Identify which cell holds the provided text, then report its [X, Y] central coordinate. 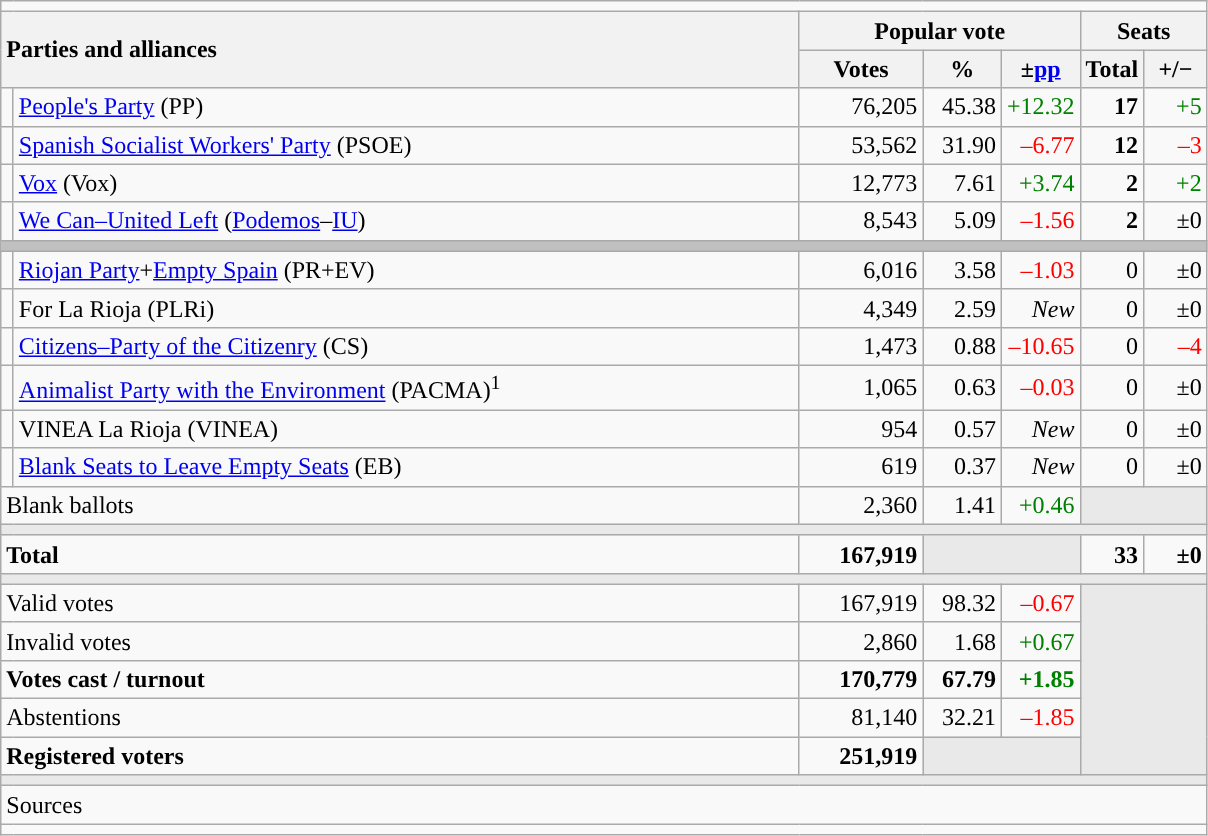
–0.03 [1040, 388]
We Can–United Left (Podemos–IU) [406, 221]
+2 [1176, 183]
12,773 [861, 183]
2,360 [861, 505]
–4 [1176, 346]
53,562 [861, 145]
67.79 [962, 679]
Vox (Vox) [406, 183]
+0.67 [1040, 641]
1.41 [962, 505]
619 [861, 467]
For La Rioja (PLRi) [406, 308]
Invalid votes [400, 641]
Votes [861, 69]
1.68 [962, 641]
–0.67 [1040, 603]
1,473 [861, 346]
81,140 [861, 718]
Registered voters [400, 756]
0.57 [962, 429]
+3.74 [1040, 183]
–1.85 [1040, 718]
Animalist Party with the Environment (PACMA)1 [406, 388]
–1.56 [1040, 221]
954 [861, 429]
31.90 [962, 145]
Seats [1144, 31]
6,016 [861, 270]
0.37 [962, 467]
–6.77 [1040, 145]
170,779 [861, 679]
Blank Seats to Leave Empty Seats (EB) [406, 467]
+5 [1176, 107]
+12.32 [1040, 107]
76,205 [861, 107]
–1.03 [1040, 270]
–3 [1176, 145]
Citizens–Party of the Citizenry (CS) [406, 346]
8,543 [861, 221]
12 [1112, 145]
VINEA La Rioja (VINEA) [406, 429]
–10.65 [1040, 346]
17 [1112, 107]
5.09 [962, 221]
2,860 [861, 641]
0.88 [962, 346]
+0.46 [1040, 505]
+1.85 [1040, 679]
32.21 [962, 718]
45.38 [962, 107]
Valid votes [400, 603]
Sources [604, 805]
251,919 [861, 756]
Abstentions [400, 718]
98.32 [962, 603]
% [962, 69]
7.61 [962, 183]
Riojan Party+Empty Spain (PR+EV) [406, 270]
Popular vote [940, 31]
Parties and alliances [400, 50]
+/− [1176, 69]
Blank ballots [400, 505]
Votes cast / turnout [400, 679]
Spanish Socialist Workers' Party (PSOE) [406, 145]
2.59 [962, 308]
±pp [1040, 69]
33 [1112, 554]
0.63 [962, 388]
People's Party (PP) [406, 107]
1,065 [861, 388]
4,349 [861, 308]
3.58 [962, 270]
